Pinpoint the cell where the given text exists, returning its (X, Y) midpoint coordinate. 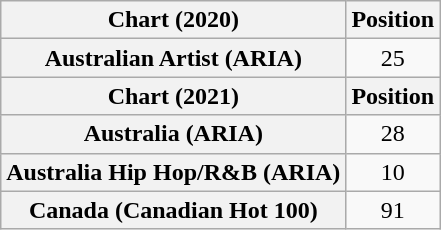
Canada (Canadian Hot 100) (174, 210)
Chart (2021) (174, 96)
Australia (ARIA) (174, 134)
28 (393, 134)
Australian Artist (ARIA) (174, 58)
91 (393, 210)
25 (393, 58)
Australia Hip Hop/R&B (ARIA) (174, 172)
10 (393, 172)
Chart (2020) (174, 20)
